Output the [X, Y] coordinate of the center of the cell containing the given text.  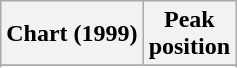
Peakposition [189, 34]
Chart (1999) [72, 34]
